Search for the cell housing the specified text and yield its [x, y] center coordinate. 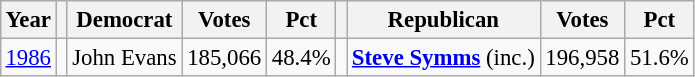
John Evans [124, 57]
48.4% [302, 57]
Democrat [124, 20]
1986 [28, 57]
51.6% [660, 57]
Year [28, 20]
185,066 [224, 57]
Steve Symms (inc.) [444, 57]
Republican [444, 20]
196,958 [582, 57]
